Scan for the cell matching the given text and deliver its (x, y) coordinate at center. 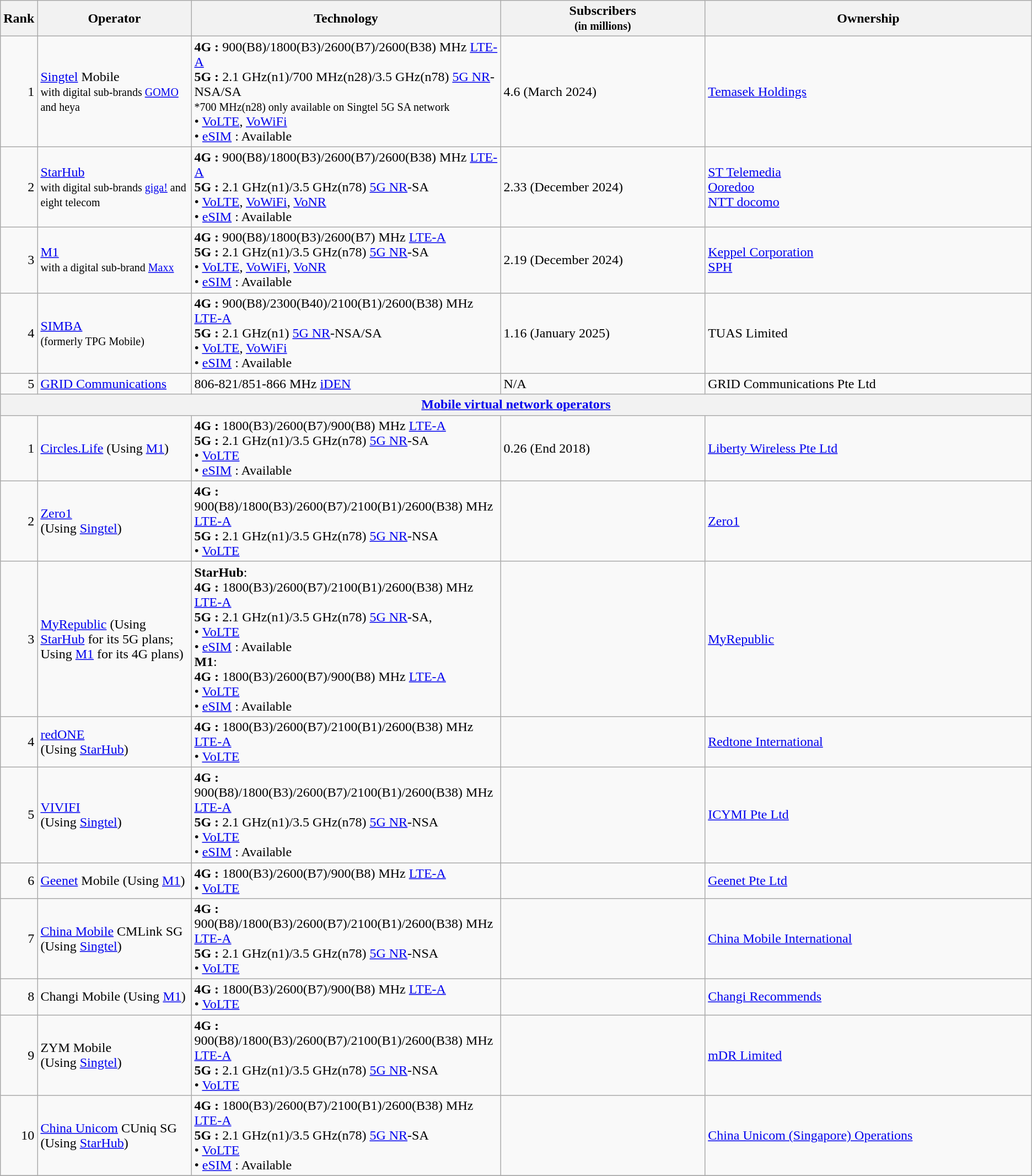
Temasek Holdings (869, 92)
MyRepublic (869, 638)
Zero1 (869, 521)
Ownership (869, 19)
4G : 1800(B3)/2600(B7)/900(B8) MHz LTE-A5G : 2.1 GHz(n1)/3.5 GHz(n78) 5G NR-SA• VoLTE• eSIM : Available (346, 448)
VIVIFI(Using Singtel) (115, 815)
China Unicom (Singapore) Operations (869, 1136)
4G : 900(B8)/2300(B40)/2100(B1)/2600(B38) MHz LTE-A5G : 2.1 GHz(n1) 5G NR-NSA/SA • VoLTE, VoWiFi• eSIM : Available (346, 333)
Changi Recommends (869, 997)
7 (19, 939)
Rank (19, 19)
MyRepublic (Using StarHub for its 5G plans; Using M1 for its 4G plans) (115, 638)
Subscribers(in millions) (603, 19)
redONE(Using StarHub) (115, 742)
N/A (603, 384)
GRID Communications (115, 384)
2.33 (December 2024) (603, 187)
China Mobile CMLink SG (Using Singtel) (115, 939)
China Unicom CUniq SG(Using StarHub) (115, 1136)
Geenet Mobile (Using M1) (115, 880)
TUAS Limited (869, 333)
Redtone International (869, 742)
China Mobile International (869, 939)
Zero1(Using Singtel) (115, 521)
10 (19, 1136)
0.26 (End 2018) (603, 448)
4G : 900(B8)/1800(B3)/2600(B7)/2600(B38) MHz LTE-A5G : 2.1 GHz(n1)/3.5 GHz(n78) 5G NR-SA• VoLTE, VoWiFi, VoNR• eSIM : Available (346, 187)
mDR Limited (869, 1055)
StarHub with digital sub-brands giga! and eight telecom (115, 187)
Singtel Mobile with digital sub-brands GOMO and heya (115, 92)
ICYMI Pte Ltd (869, 815)
M1with a digital sub-brand Maxx (115, 260)
ZYM Mobile(Using Singtel) (115, 1055)
Liberty Wireless Pte Ltd (869, 448)
9 (19, 1055)
4.6 (March 2024) (603, 92)
Circles.Life (Using M1) (115, 448)
SIMBA (formerly TPG Mobile) (115, 333)
Keppel CorporationSPH (869, 260)
Mobile virtual network operators (516, 405)
806-821/851-866 MHz iDEN (346, 384)
GRID Communications Pte Ltd (869, 384)
Technology (346, 19)
Operator (115, 19)
4G : 900(B8)/1800(B3)/2600(B7)/2100(B1)/2600(B38) MHz LTE-A5G : 2.1 GHz(n1)/3.5 GHz(n78) 5G NR-NSA• VoLTE• eSIM : Available (346, 815)
2.19 (December 2024) (603, 260)
8 (19, 997)
4G : 900(B8)/1800(B3)/2600(B7) MHz LTE-A5G : 2.1 GHz(n1)/3.5 GHz(n78) 5G NR-SA• VoLTE, VoWiFi, VoNR• eSIM : Available (346, 260)
6 (19, 880)
4G : 1800(B3)/2600(B7)/2100(B1)/2600(B38) MHz LTE-A5G : 2.1 GHz(n1)/3.5 GHz(n78) 5G NR-SA• VoLTE• eSIM : Available (346, 1136)
1.16 (January 2025) (603, 333)
Changi Mobile (Using M1) (115, 997)
4G : 1800(B3)/2600(B7)/2100(B1)/2600(B38) MHz LTE-A• VoLTE (346, 742)
Geenet Pte Ltd (869, 880)
ST TelemediaOoredooNTT docomo (869, 187)
